From the cell containing the given text, extract its center point as [X, Y] coordinate. 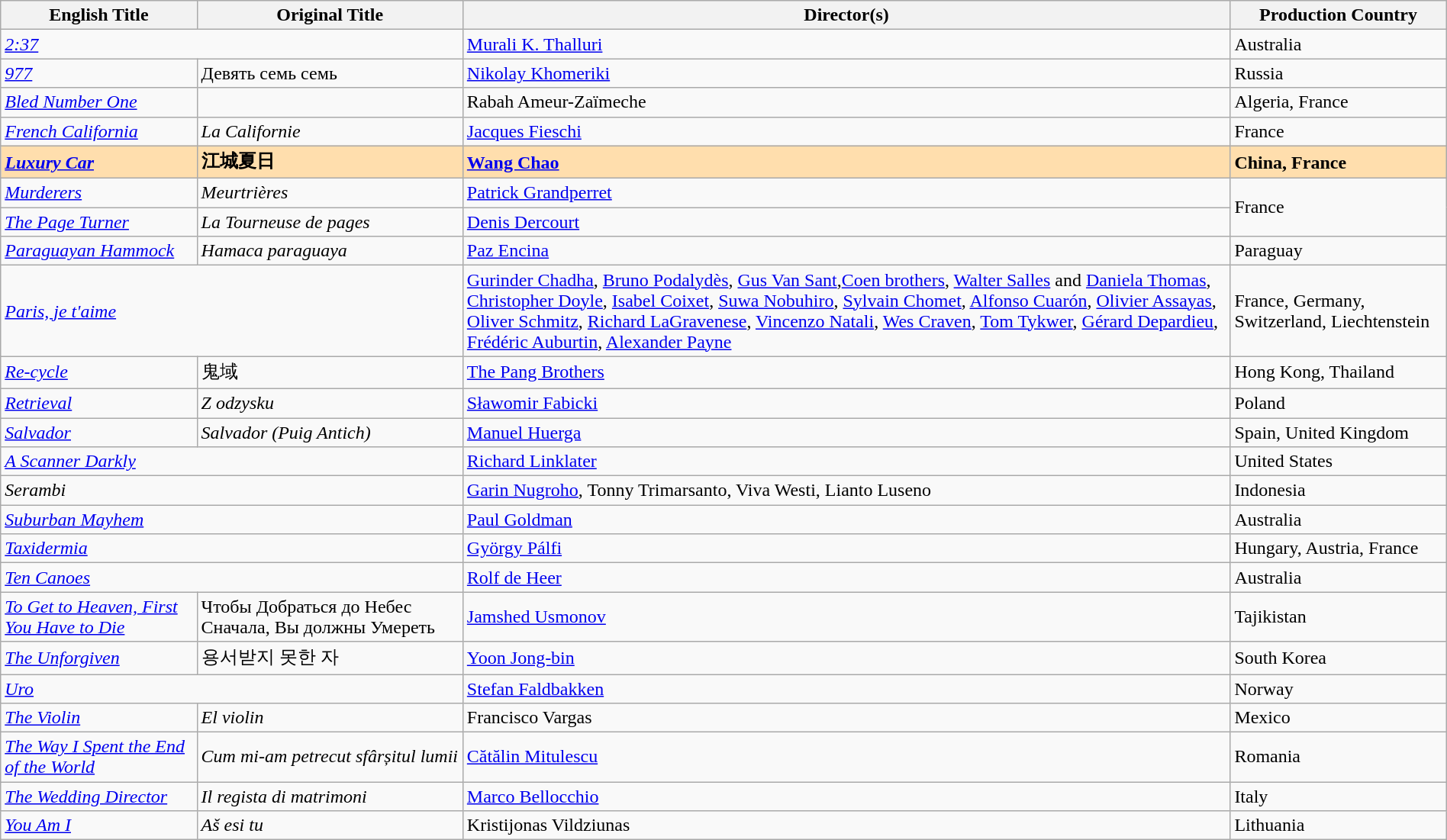
Il regista di matrimoni [330, 797]
Indonesia [1339, 491]
Paris, je t'aime [232, 311]
György Pálfi [846, 549]
France, Germany, Switzerland, Liechtenstein [1339, 311]
Manuel Huerga [846, 433]
Richard Linklater [846, 462]
Serambi [232, 491]
Paraguayan Hammock [99, 251]
Lithuania [1339, 826]
Bled Number One [99, 102]
江城夏日 [330, 162]
Jacques Fieschi [846, 131]
Rolf de Heer [846, 578]
977 [99, 73]
Hungary, Austria, France [1339, 549]
Algeria, France [1339, 102]
La Tourneuse de pages [330, 222]
Nikolay Khomeriki [846, 73]
The Page Turner [99, 222]
Garin Nugroho, Tonny Trimarsanto, Viva Westi, Lianto Luseno [846, 491]
The Unforgiven [99, 658]
A Scanner Darkly [232, 462]
French California [99, 131]
Italy [1339, 797]
El violin [330, 718]
鬼域 [330, 372]
Девять семь семь [330, 73]
Russia [1339, 73]
Uro [232, 689]
Patrick Grandperret [846, 193]
Salvador [99, 433]
Paraguay [1339, 251]
Ten Canoes [232, 578]
The Way I Spent the End of the World [99, 757]
Stefan Faldbakken [846, 689]
The Wedding Director [99, 797]
Wang Chao [846, 162]
Norway [1339, 689]
Hong Kong, Thailand [1339, 372]
Re-cycle [99, 372]
United States [1339, 462]
Retrieval [99, 403]
2:37 [232, 44]
The Violin [99, 718]
Romania [1339, 757]
Mexico [1339, 718]
Salvador (Puig Antich) [330, 433]
Production Country [1339, 15]
Director(s) [846, 15]
Paz Encina [846, 251]
Yoon Jong-bin [846, 658]
Murali K. Thalluri [846, 44]
La Californie [330, 131]
Taxidermia [232, 549]
Чтобы Добраться до Небес Сначала, Вы должны Умереть [330, 616]
Kristijonas Vildziunas [846, 826]
Rabah Ameur-Zaïmeche [846, 102]
Sławomir Fabicki [846, 403]
Tajikistan [1339, 616]
The Pang Brothers [846, 372]
English Title [99, 15]
Jamshed Usmonov [846, 616]
You Am I [99, 826]
Luxury Car [99, 162]
Marco Bellocchio [846, 797]
Poland [1339, 403]
Spain, United Kingdom [1339, 433]
Cum mi-am petrecut sfârșitul lumii [330, 757]
Denis Dercourt [846, 222]
Original Title [330, 15]
용서받지 못한 자 [330, 658]
Francisco Vargas [846, 718]
Cătălin Mitulescu [846, 757]
Hamaca paraguaya [330, 251]
Aš esi tu [330, 826]
Murderers [99, 193]
Z odzysku [330, 403]
South Korea [1339, 658]
Meurtrières [330, 193]
To Get to Heaven, First You Have to Die [99, 616]
Suburban Mayhem [232, 520]
Paul Goldman [846, 520]
China, France [1339, 162]
